Return the [X, Y] coordinate for the center point of the cell that contains the specified text.  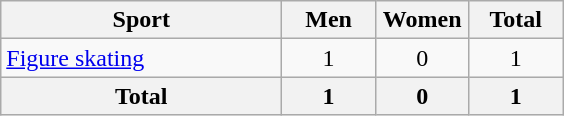
Men [329, 20]
Sport [142, 20]
Women [422, 20]
Figure skating [142, 58]
